Scan for the cell matching the given text and deliver its (X, Y) coordinate at center. 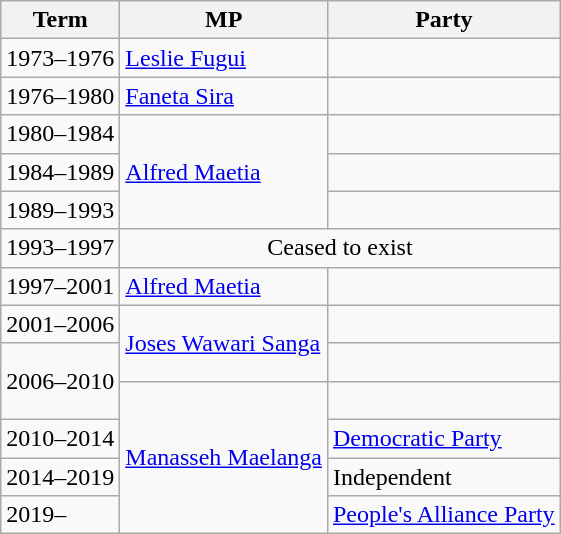
1976–1980 (60, 96)
Democratic Party (444, 438)
1989–1993 (60, 210)
Manasseh Maelanga (224, 457)
Joses Wawari Sanga (224, 343)
Faneta Sira (224, 96)
Leslie Fugui (224, 58)
Term (60, 20)
MP (224, 20)
1980–1984 (60, 134)
2006–2010 (60, 381)
Party (444, 20)
Independent (444, 477)
1993–1997 (60, 248)
2019– (60, 515)
2001–2006 (60, 324)
1973–1976 (60, 58)
2014–2019 (60, 477)
People's Alliance Party (444, 515)
1997–2001 (60, 286)
Ceased to exist (340, 248)
2010–2014 (60, 438)
1984–1989 (60, 172)
